Locate the cell with the specified text and output its (X, Y) center coordinate. 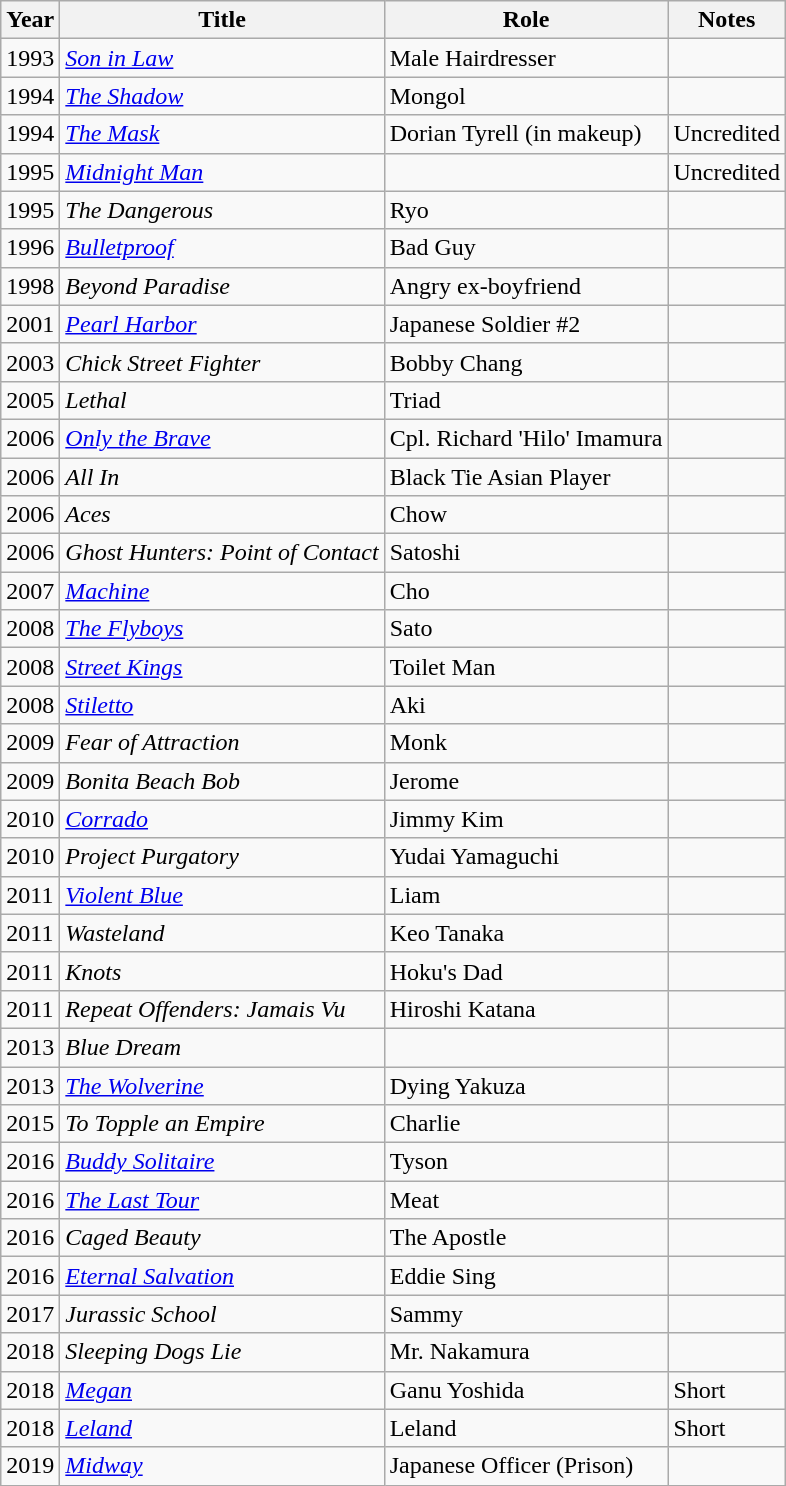
Ghost Hunters: Point of Contact (222, 553)
The Apostle (526, 1238)
Japanese Soldier #2 (526, 324)
Triad (526, 400)
Megan (222, 1390)
Repeat Offenders: Jamais Vu (222, 1009)
The Wolverine (222, 1085)
Sleeping Dogs Lie (222, 1352)
The Flyboys (222, 629)
2005 (30, 400)
Satoshi (526, 553)
2001 (30, 324)
The Dangerous (222, 210)
1998 (30, 286)
The Shadow (222, 96)
Cpl. Richard 'Hilo' Imamura (526, 438)
Corrado (222, 819)
Midnight Man (222, 172)
Male Hairdresser (526, 58)
Eternal Salvation (222, 1276)
Chick Street Fighter (222, 362)
Chow (526, 515)
Pearl Harbor (222, 324)
Notes (727, 20)
Dorian Tyrell (in makeup) (526, 134)
Son in Law (222, 58)
Mr. Nakamura (526, 1352)
Sammy (526, 1314)
Violent Blue (222, 895)
Mongol (526, 96)
Jurassic School (222, 1314)
Jerome (526, 781)
Machine (222, 591)
Jimmy Kim (526, 819)
Caged Beauty (222, 1238)
Hoku's Dad (526, 971)
All In (222, 477)
Blue Dream (222, 1047)
1996 (30, 248)
Monk (526, 743)
Aki (526, 705)
Aces (222, 515)
Eddie Sing (526, 1276)
Buddy Solitaire (222, 1162)
Only the Brave (222, 438)
Bulletproof (222, 248)
Angry ex-boyfriend (526, 286)
Stiletto (222, 705)
The Last Tour (222, 1200)
To Topple an Empire (222, 1124)
2003 (30, 362)
Bobby Chang (526, 362)
Midway (222, 1466)
Charlie (526, 1124)
Toilet Man (526, 667)
2015 (30, 1124)
Wasteland (222, 933)
Cho (526, 591)
Keo Tanaka (526, 933)
Yudai Yamaguchi (526, 857)
Knots (222, 971)
2007 (30, 591)
Liam (526, 895)
2017 (30, 1314)
The Mask (222, 134)
Title (222, 20)
Year (30, 20)
Fear of Attraction (222, 743)
Ganu Yoshida (526, 1390)
Role (526, 20)
Japanese Officer (Prison) (526, 1466)
2019 (30, 1466)
Dying Yakuza (526, 1085)
Black Tie Asian Player (526, 477)
Lethal (222, 400)
Street Kings (222, 667)
Bad Guy (526, 248)
Meat (526, 1200)
Bonita Beach Bob (222, 781)
Tyson (526, 1162)
1993 (30, 58)
Sato (526, 629)
Project Purgatory (222, 857)
Ryo (526, 210)
Hiroshi Katana (526, 1009)
Beyond Paradise (222, 286)
